Provide the [x, y] coordinate of the cell's center where the given text is located.  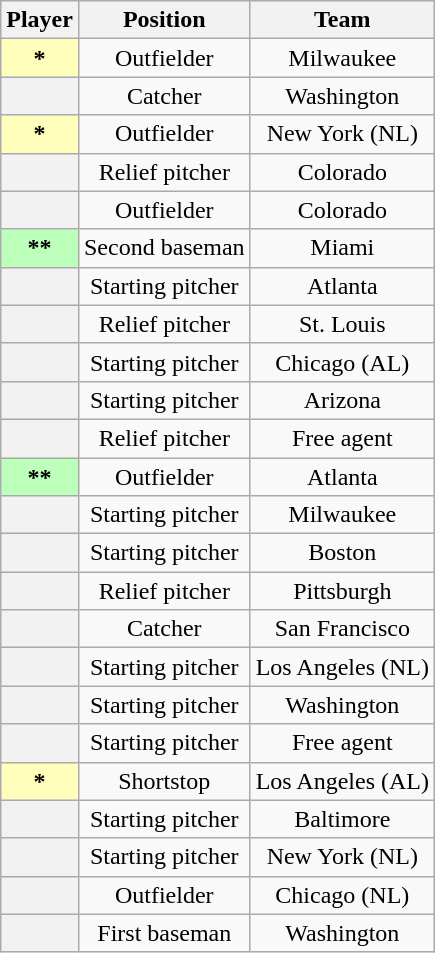
Arizona [342, 400]
Baltimore [342, 819]
First baseman [164, 933]
Team [342, 20]
Los Angeles (AL) [342, 781]
Shortstop [164, 781]
Second baseman [164, 248]
Pittsburgh [342, 591]
Chicago (AL) [342, 362]
Boston [342, 553]
Position [164, 20]
St. Louis [342, 324]
Miami [342, 248]
San Francisco [342, 629]
Player [40, 20]
Chicago (NL) [342, 895]
Los Angeles (NL) [342, 667]
